Determine the (x, y) coordinate at the center of the cell enclosing the given text.  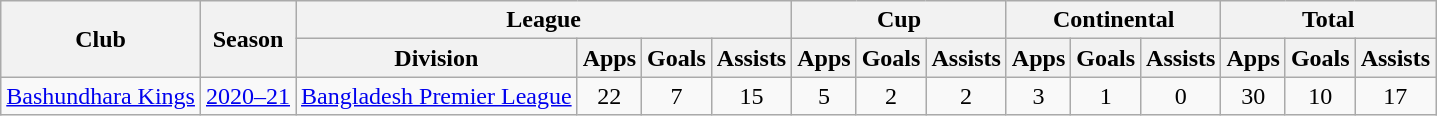
3 (1038, 96)
1 (1106, 96)
Season (248, 39)
10 (1320, 96)
Club (101, 39)
7 (677, 96)
League (544, 20)
17 (1395, 96)
Continental (1114, 20)
5 (824, 96)
22 (609, 96)
0 (1181, 96)
30 (1253, 96)
Bangladesh Premier League (437, 96)
15 (751, 96)
Cup (900, 20)
2020–21 (248, 96)
Bashundhara Kings (101, 96)
Total (1328, 20)
Division (437, 58)
